Return (X, Y) of the center of cell containing provided text 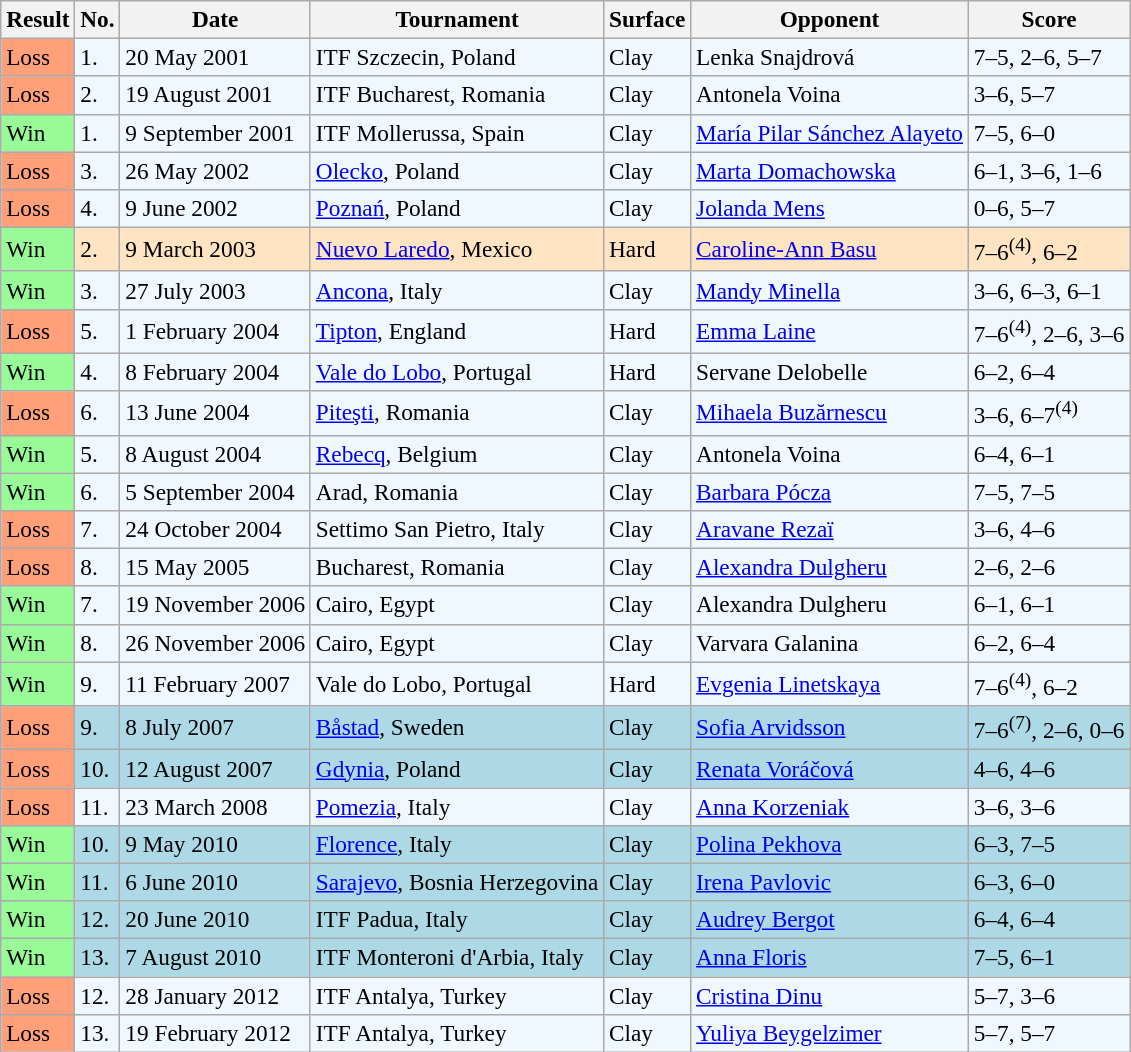
Florence, Italy (456, 844)
Result (38, 19)
26 November 2006 (215, 643)
6–1, 6–1 (1048, 605)
Sarajevo, Bosnia Herzegovina (456, 882)
Audrey Bergot (830, 920)
Bucharest, Romania (456, 567)
20 June 2010 (215, 920)
28 January 2012 (215, 995)
Renata Voráčová (830, 768)
Polina Pekhova (830, 844)
3–6, 4–6 (1048, 529)
2–6, 2–6 (1048, 567)
Mihaela Buzărnescu (830, 413)
ITF Padua, Italy (456, 920)
5 September 2004 (215, 491)
Pomezia, Italy (456, 806)
6–1, 3–6, 1–6 (1048, 170)
No. (98, 19)
6 June 2010 (215, 882)
15 May 2005 (215, 567)
Date (215, 19)
Rebecq, Belgium (456, 454)
Evgenia Linetskaya (830, 683)
3–6, 6–7(4) (1048, 413)
Surface (648, 19)
Settimo San Pietro, Italy (456, 529)
Anna Floris (830, 957)
Marta Domachowska (830, 170)
María Pilar Sánchez Alayeto (830, 133)
0–6, 5–7 (1048, 208)
ITF Szczecin, Poland (456, 57)
Opponent (830, 19)
8 July 2007 (215, 727)
Ancona, Italy (456, 290)
Olecko, Poland (456, 170)
3–6, 3–6 (1048, 806)
1 February 2004 (215, 331)
7–5, 6–1 (1048, 957)
13 June 2004 (215, 413)
Jolanda Mens (830, 208)
6–3, 7–5 (1048, 844)
9 May 2010 (215, 844)
Varvara Galanina (830, 643)
6–4, 6–4 (1048, 920)
12 August 2007 (215, 768)
23 March 2008 (215, 806)
Lenka Snajdrová (830, 57)
Tournament (456, 19)
8 February 2004 (215, 372)
Yuliya Beygelzimer (830, 1033)
Poznań, Poland (456, 208)
Båstad, Sweden (456, 727)
7–5, 6–0 (1048, 133)
Mandy Minella (830, 290)
5–7, 3–6 (1048, 995)
8 August 2004 (215, 454)
5–7, 5–7 (1048, 1033)
6–4, 6–1 (1048, 454)
9 September 2001 (215, 133)
Caroline-Ann Basu (830, 249)
ITF Bucharest, Romania (456, 95)
Tipton, England (456, 331)
ITF Monteroni d'Arbia, Italy (456, 957)
9 March 2003 (215, 249)
7–6(4), 2–6, 3–6 (1048, 331)
7–6(7), 2–6, 0–6 (1048, 727)
9 June 2002 (215, 208)
Gdynia, Poland (456, 768)
20 May 2001 (215, 57)
19 February 2012 (215, 1033)
3–6, 6–3, 6–1 (1048, 290)
Barbara Pócza (830, 491)
Irena Pavlovic (830, 882)
6–3, 6–0 (1048, 882)
7–5, 7–5 (1048, 491)
Nuevo Laredo, Mexico (456, 249)
ITF Mollerussa, Spain (456, 133)
7–5, 2–6, 5–7 (1048, 57)
Sofia Arvidsson (830, 727)
Piteşti, Romania (456, 413)
26 May 2002 (215, 170)
Cristina Dinu (830, 995)
3–6, 5–7 (1048, 95)
27 July 2003 (215, 290)
Servane Delobelle (830, 372)
Score (1048, 19)
Anna Korzeniak (830, 806)
19 August 2001 (215, 95)
Emma Laine (830, 331)
Aravane Rezaï (830, 529)
4–6, 4–6 (1048, 768)
7 August 2010 (215, 957)
19 November 2006 (215, 605)
11 February 2007 (215, 683)
Arad, Romania (456, 491)
24 October 2004 (215, 529)
